Return the (X, Y) coordinate for the center point of the cell that contains the specified text.  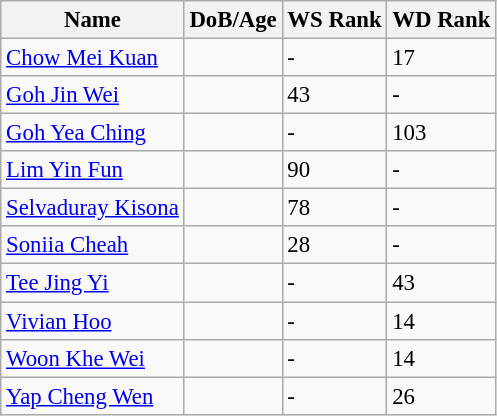
Lim Yin Fun (92, 170)
103 (442, 133)
26 (442, 396)
28 (334, 245)
Vivian Hoo (92, 321)
Yap Cheng Wen (92, 396)
Name (92, 20)
78 (334, 208)
Goh Yea Ching (92, 133)
Chow Mei Kuan (92, 58)
Goh Jin Wei (92, 95)
90 (334, 170)
Tee Jing Yi (92, 283)
17 (442, 58)
Woon Khe Wei (92, 358)
WD Rank (442, 20)
WS Rank (334, 20)
Selvaduray Kisona (92, 208)
DoB/Age (233, 20)
Soniia Cheah (92, 245)
